Capture the cell that displays the provided text and extract its [x, y] central coordinate. 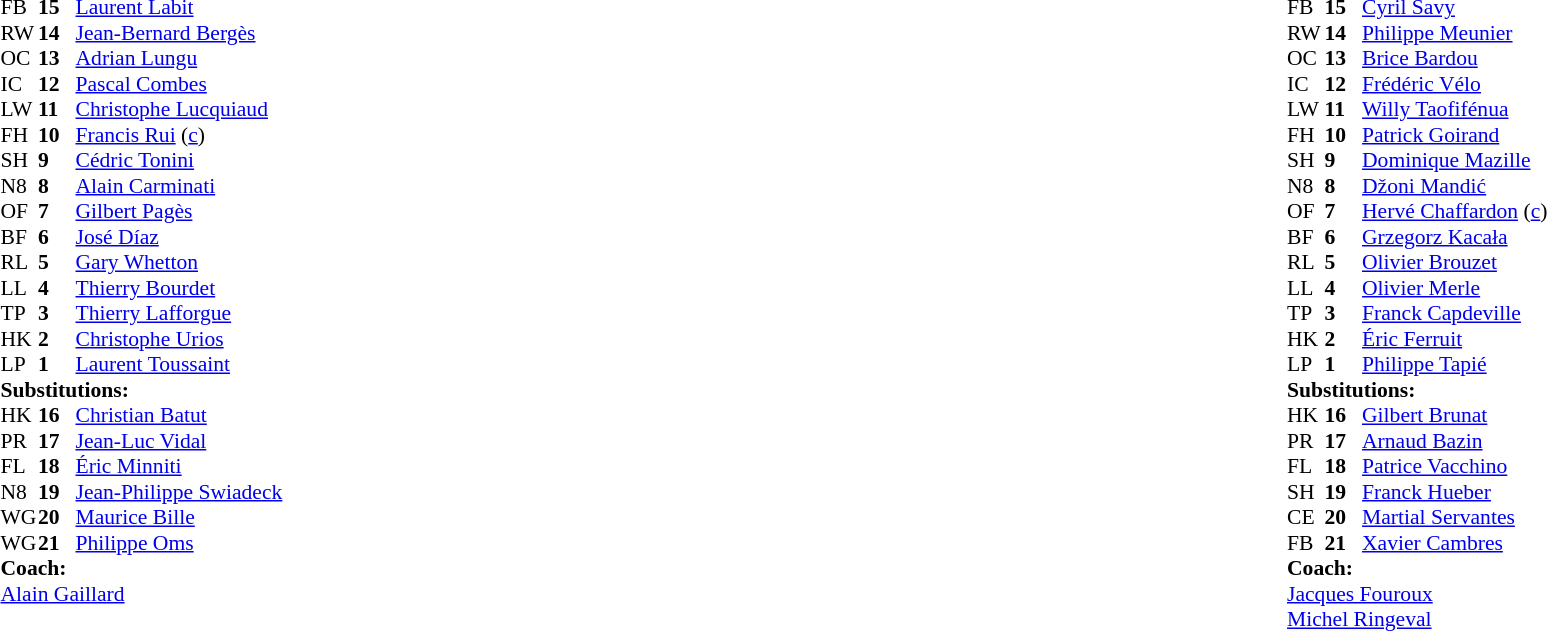
Arnaud Bazin [1454, 441]
Alain Gaillard [141, 594]
Cédric Tonini [180, 161]
José Díaz [180, 237]
Jean-Luc Vidal [180, 441]
CE [1306, 517]
Pascal Combes [180, 84]
Franck Hueber [1454, 492]
Dominique Mazille [1454, 161]
Philippe Tapié [1454, 365]
Thierry Bourdet [180, 288]
Gary Whetton [180, 263]
Philippe Oms [180, 543]
Laurent Toussaint [180, 365]
Jean-Bernard Bergès [180, 33]
Alain Carminati [180, 186]
Christophe Lucquiaud [180, 109]
Grzegorz Kacała [1454, 237]
Olivier Merle [1454, 288]
Xavier Cambres [1454, 543]
Patrick Goirand [1454, 135]
FB [1306, 543]
Francis Rui (c) [180, 135]
Éric Minniti [180, 467]
Gilbert Pagès [180, 211]
Franck Capdeville [1454, 313]
Adrian Lungu [180, 59]
Frédéric Vélo [1454, 84]
Gilbert Brunat [1454, 415]
Džoni Mandić [1454, 186]
Hervé Chaffardon (c) [1454, 211]
Olivier Brouzet [1454, 263]
Christian Batut [180, 415]
Martial Servantes [1454, 517]
Christophe Urios [180, 339]
Brice Bardou [1454, 59]
Jean-Philippe Swiadeck [180, 492]
Philippe Meunier [1454, 33]
Willy Taofifénua [1454, 109]
Thierry Lafforgue [180, 313]
Patrice Vacchino [1454, 467]
Éric Ferruit [1454, 339]
Maurice Bille [180, 517]
